Return the (x, y) coordinate for the center point of the cell that contains the specified text.  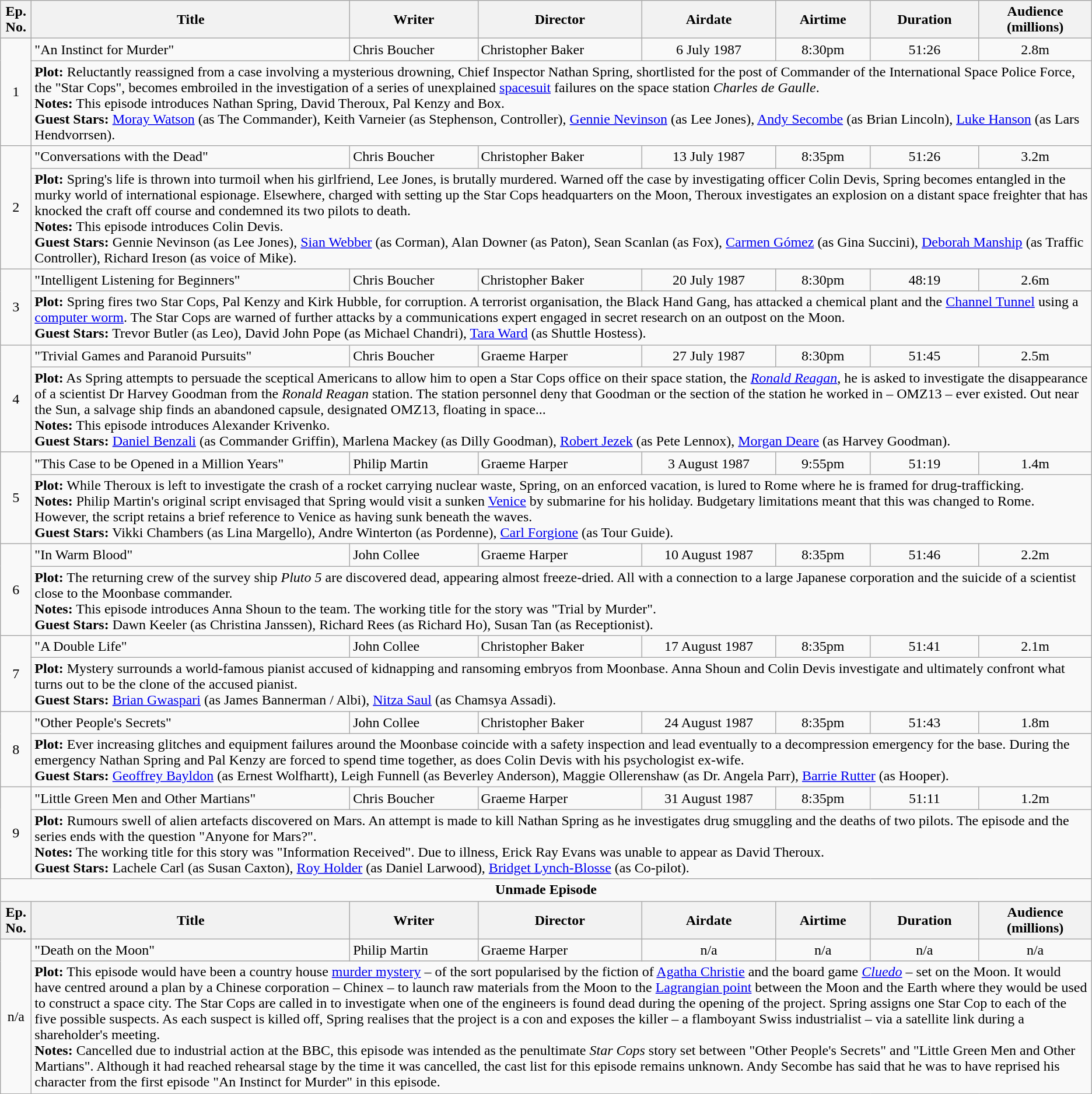
"Other People's Secrets" (191, 723)
"A Double Life" (191, 647)
9:55pm (823, 463)
20 July 1987 (708, 280)
"Trivial Games and Paranoid Pursuits" (191, 356)
3 August 1987 (708, 463)
51:43 (925, 723)
6 (16, 589)
1.2m (1035, 798)
"This Case to be Opened in a Million Years" (191, 463)
"In Warm Blood" (191, 555)
Unmade Episode (546, 890)
"Death on the Moon" (191, 950)
51:41 (925, 647)
5 (16, 498)
3.2m (1035, 157)
51:11 (925, 798)
"Intelligent Listening for Beginners" (191, 280)
2.8m (1035, 50)
3 (16, 307)
17 August 1987 (708, 647)
1.4m (1035, 463)
6 July 1987 (708, 50)
"Little Green Men and Other Martians" (191, 798)
"Conversations with the Dead" (191, 157)
2.6m (1035, 280)
1.8m (1035, 723)
"An Instinct for Murder" (191, 50)
2.2m (1035, 555)
2.1m (1035, 647)
8 (16, 749)
27 July 1987 (708, 356)
13 July 1987 (708, 157)
1 (16, 92)
4 (16, 398)
51:19 (925, 463)
2.5m (1035, 356)
51:45 (925, 356)
7 (16, 674)
51:46 (925, 555)
48:19 (925, 280)
2 (16, 208)
31 August 1987 (708, 798)
24 August 1987 (708, 723)
9 (16, 833)
10 August 1987 (708, 555)
